Find where the given text appears and provide that cell's center as [x, y] coordinate. 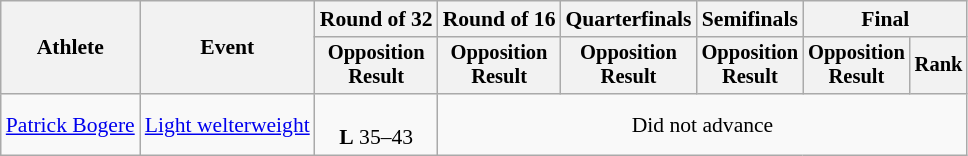
Light welterweight [228, 124]
Did not advance [703, 124]
Patrick Bogere [70, 124]
Rank [939, 66]
L 35–43 [376, 124]
Athlete [70, 48]
Event [228, 48]
Round of 16 [500, 19]
Final [885, 19]
Quarterfinals [629, 19]
Round of 32 [376, 19]
Semifinals [750, 19]
